Capture the cell that displays the provided text and extract its (x, y) central coordinate. 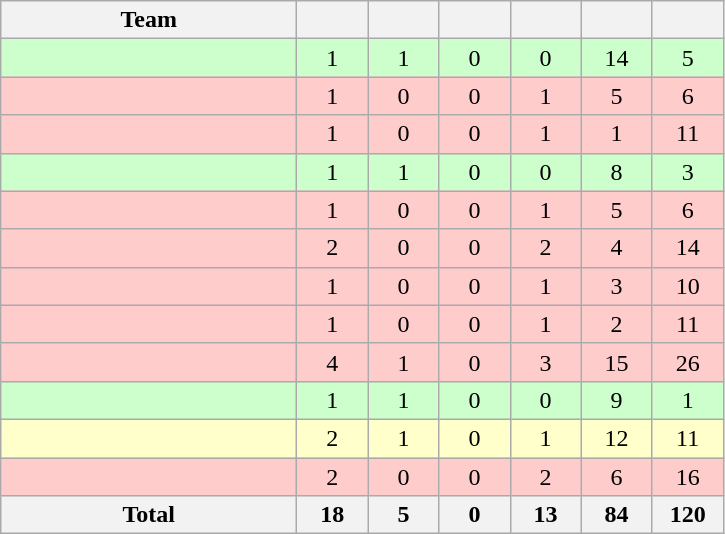
120 (688, 515)
10 (688, 286)
Total (149, 515)
15 (616, 362)
9 (616, 400)
84 (616, 515)
13 (546, 515)
26 (688, 362)
18 (332, 515)
8 (616, 172)
Team (149, 20)
12 (616, 438)
16 (688, 477)
